Detect which cell encompasses the target text, then output its (X, Y) center coordinate. 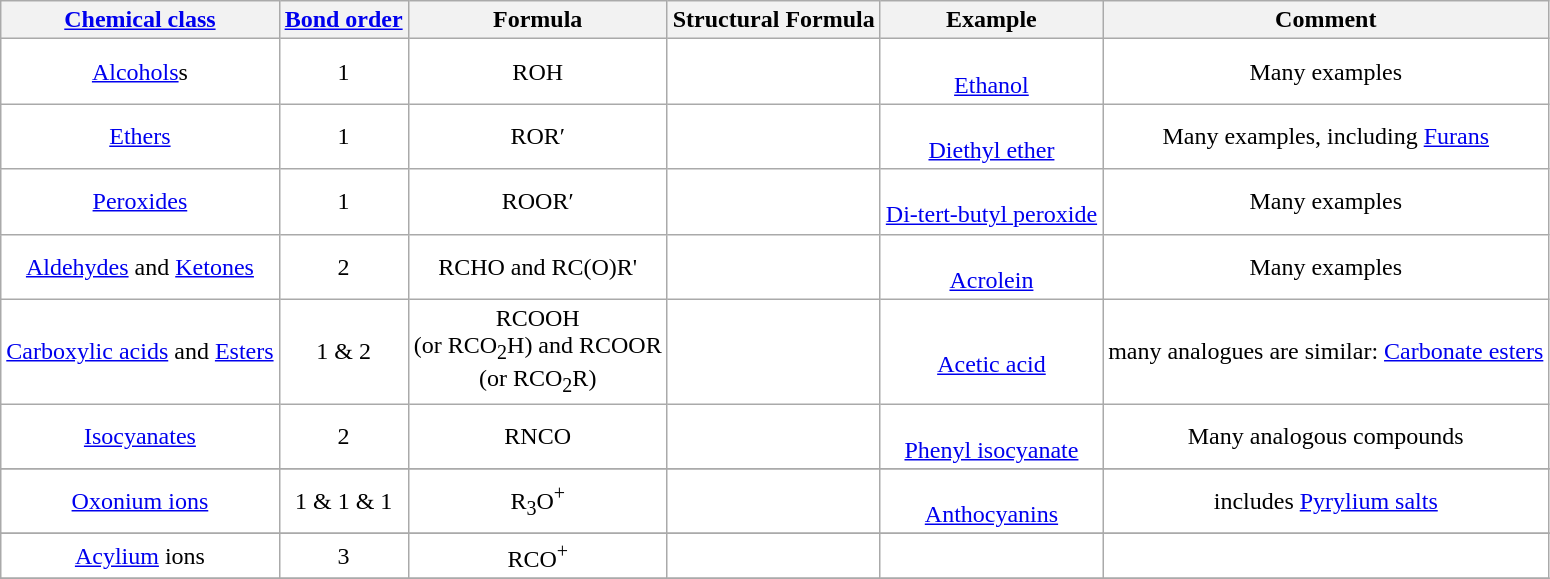
1 & 1 & 1 (344, 502)
Acylium ions (140, 556)
Phenyl isocyanate (991, 436)
Peroxides (140, 202)
RNCO (538, 436)
ROOR′ (538, 202)
Formula (538, 20)
Ethanol (991, 72)
ROR′ (538, 136)
Structural Formula (774, 20)
Aldehydes and Ketones (140, 266)
Anthocyanins (991, 502)
3 (344, 556)
RCOOH(or RCO2H) and RCOOR(or RCO2R) (538, 352)
Many examples, including Furans (1326, 136)
Chemical class (140, 20)
Example (991, 20)
Comment (1326, 20)
Di-tert-butyl peroxide (991, 202)
RCO+ (538, 556)
Ethers (140, 136)
Bond order (344, 20)
Diethyl ether (991, 136)
Acrolein (991, 266)
Many analogous compounds (1326, 436)
R3O+ (538, 502)
1 & 2 (344, 352)
Acetic acid (991, 352)
Isocyanates (140, 436)
includes Pyrylium salts (1326, 502)
Carboxylic acids and Esters (140, 352)
many analogues are similar: Carbonate esters (1326, 352)
Oxonium ions (140, 502)
Alcoholss (140, 72)
RCHO and RC(O)R' (538, 266)
ROH (538, 72)
